Determine the [X, Y] coordinate at the center of the cell enclosing the given text.  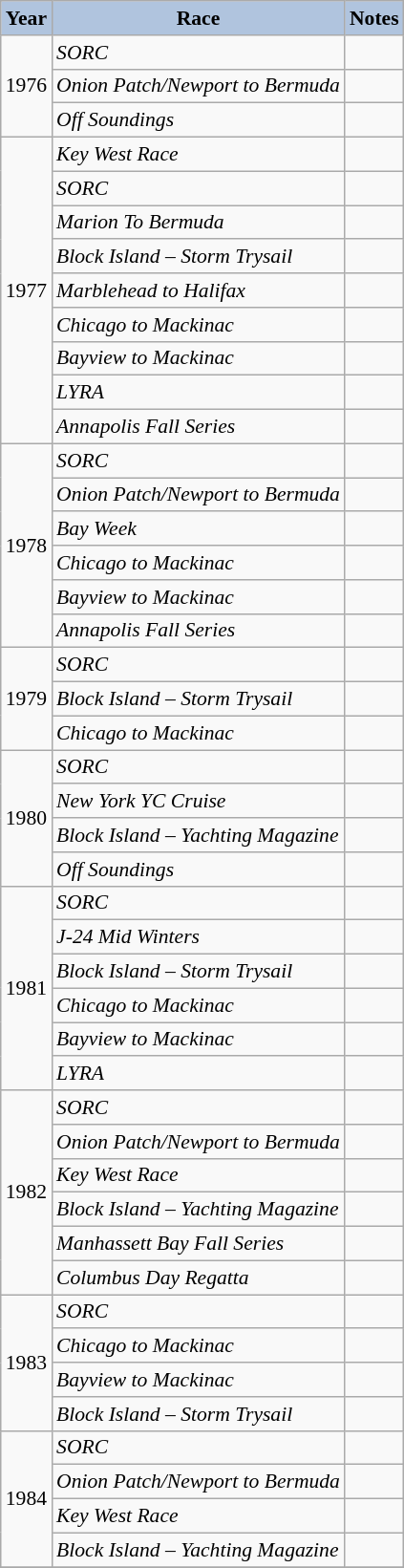
Manhassett Bay Fall Series [199, 1244]
1981 [27, 988]
1984 [27, 1498]
Bay Week [199, 529]
Race [199, 18]
Notes [374, 18]
Columbus Day Regatta [199, 1278]
1979 [27, 699]
1978 [27, 546]
1983 [27, 1363]
1976 [27, 86]
1980 [27, 818]
J-24 Mid Winters [199, 937]
Marblehead to Halifax [199, 290]
New York YC Cruise [199, 802]
Marion To Bermuda [199, 223]
Year [27, 18]
1977 [27, 290]
1982 [27, 1192]
